Pinpoint the cell where the given text exists, returning its (x, y) midpoint coordinate. 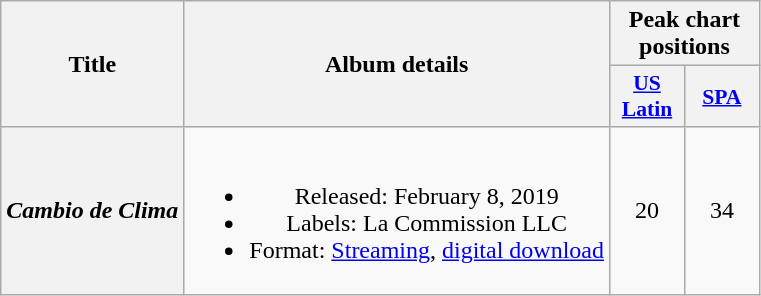
Title (92, 64)
Cambio de Clima (92, 210)
Album details (397, 64)
SPA (722, 96)
Released: February 8, 2019Labels: La Commission LLCFormat: Streaming, digital download (397, 210)
USLatin (648, 96)
34 (722, 210)
20 (648, 210)
Peak chart positions (685, 34)
